Locate the cell with the specified text and output its (x, y) center coordinate. 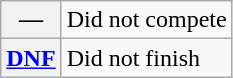
Did not finish (146, 58)
Did not compete (146, 20)
DNF (31, 58)
— (31, 20)
